Identify which cell holds the provided text, then report its (X, Y) central coordinate. 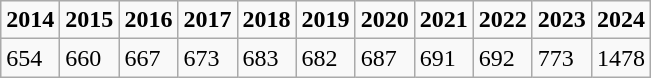
654 (30, 58)
692 (502, 58)
2019 (326, 20)
773 (562, 58)
660 (90, 58)
2024 (620, 20)
682 (326, 58)
683 (266, 58)
691 (444, 58)
2018 (266, 20)
2022 (502, 20)
2014 (30, 20)
2020 (384, 20)
2017 (208, 20)
2016 (148, 20)
687 (384, 58)
673 (208, 58)
2023 (562, 20)
667 (148, 58)
1478 (620, 58)
2015 (90, 20)
2021 (444, 20)
